Return [x, y] of the center of cell containing provided text 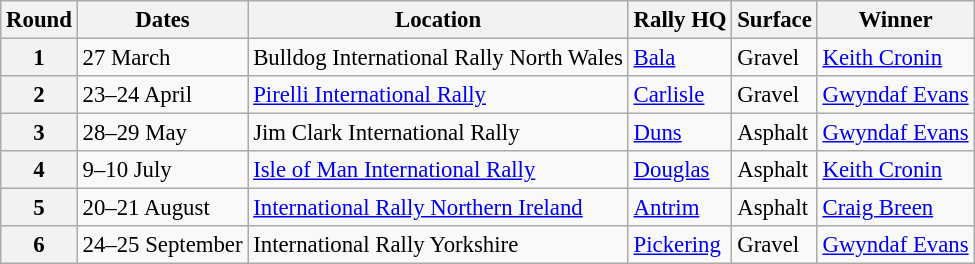
24–25 September [162, 245]
4 [39, 170]
Bala [680, 58]
1 [39, 58]
Carlisle [680, 95]
Surface [774, 20]
Dates [162, 20]
20–21 August [162, 208]
27 March [162, 58]
Duns [680, 133]
Douglas [680, 170]
Jim Clark International Rally [438, 133]
Winner [896, 20]
Craig Breen [896, 208]
5 [39, 208]
Pirelli International Rally [438, 95]
International Rally Northern Ireland [438, 208]
28–29 May [162, 133]
Pickering [680, 245]
Round [39, 20]
Isle of Man International Rally [438, 170]
2 [39, 95]
Location [438, 20]
Antrim [680, 208]
Bulldog International Rally North Wales [438, 58]
6 [39, 245]
23–24 April [162, 95]
Rally HQ [680, 20]
3 [39, 133]
International Rally Yorkshire [438, 245]
9–10 July [162, 170]
